Search for the cell housing the specified text and yield its (X, Y) center coordinate. 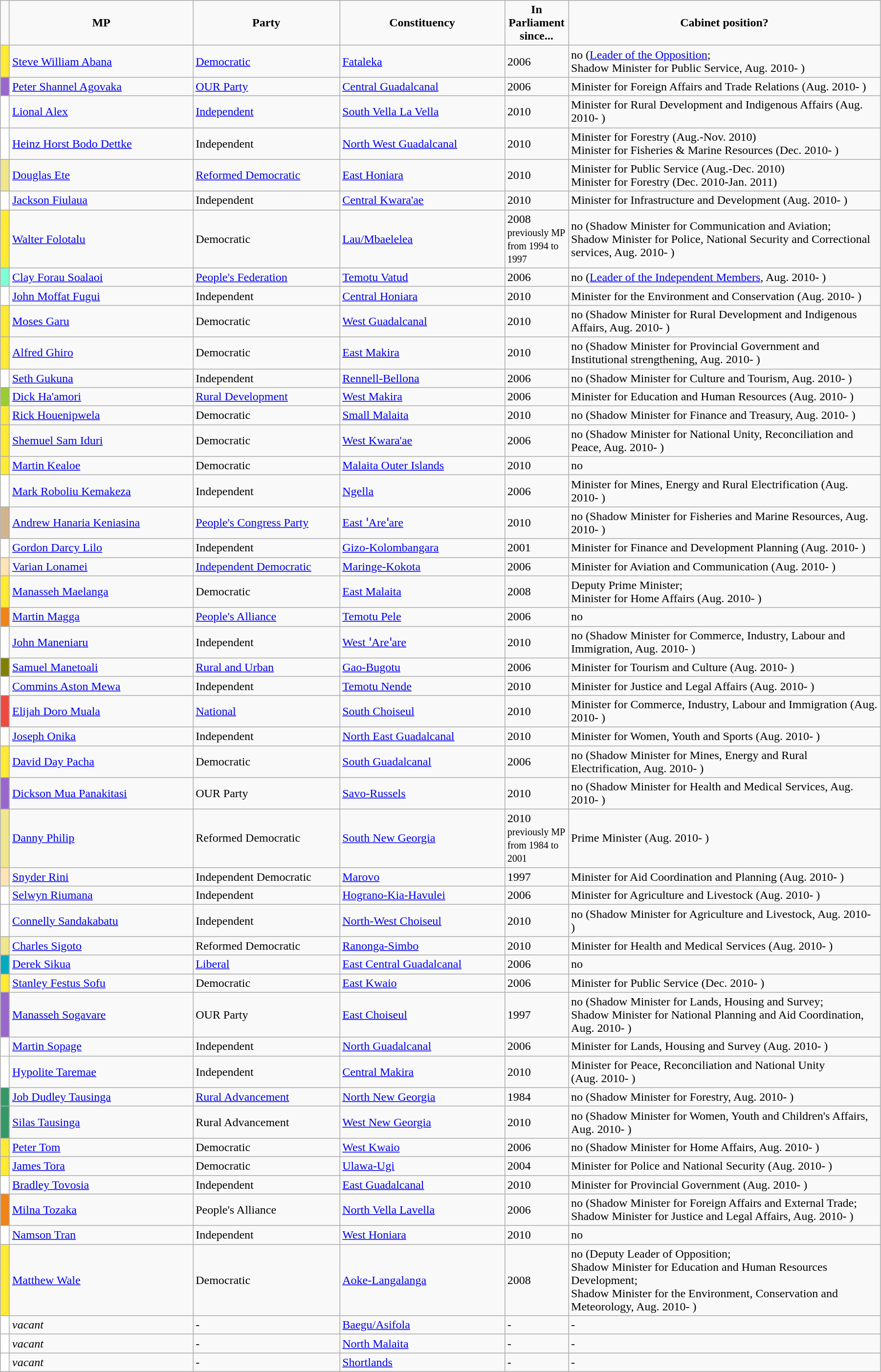
Minister for Agriculture and Livestock (Aug. 2010- ) (725, 895)
Minister for Aviation and Communication (Aug. 2010- ) (725, 566)
Ngella (422, 491)
Cabinet position? (725, 23)
2004 (536, 1166)
Minister for Commerce, Industry, Labour and Immigration (Aug. 2010- ) (725, 711)
Gizo-Kolombangara (422, 548)
Malaita Outer Islands (422, 466)
North Malaita (422, 1344)
no (Shadow Minister for Foreign Affairs and External Trade;Shadow Minister for Justice and Legal Affairs, Aug. 2010- ) (725, 1210)
Minister for Finance and Development Planning (Aug. 2010- ) (725, 548)
Gordon Darcy Lilo (101, 548)
no (Shadow Minister for Women, Youth and Children's Affairs, Aug. 2010- ) (725, 1122)
Rick Houenipwela (101, 415)
Temotu Pele (422, 617)
East ꞌAreꞌare (422, 523)
Party (266, 23)
no (Shadow Minister for Mines, Energy and Rural Electrification, Aug. 2010- ) (725, 762)
West New Georgia (422, 1122)
Minister for Justice and Legal Affairs (Aug. 2010- ) (725, 686)
South New Georgia (422, 839)
Charles Sigoto (101, 946)
Constituency (422, 23)
Danny Philip (101, 839)
Minister for Police and National Security (Aug. 2010- ) (725, 1166)
Minister for Rural Development and Indigenous Affairs (Aug. 2010- ) (725, 111)
Elijah Doro Muala (101, 711)
John Moffat Fugui (101, 296)
2001 (536, 548)
South Choiseul (422, 711)
Baegu/Asifola (422, 1325)
North Vella Lavella (422, 1210)
In Parliament since... (536, 23)
Manasseh Maelanga (101, 591)
Martin Kealoe (101, 466)
Ulawa-Ugi (422, 1166)
Matthew Wale (101, 1280)
Manasseh Sogavare (101, 1015)
Moses Garu (101, 321)
no (Shadow Minister for Commerce, Industry, Labour and Immigration, Aug. 2010- ) (725, 642)
Maringe-Kokota (422, 566)
West ꞌAreꞌare (422, 642)
People's Federation (266, 277)
Bradley Tovosia (101, 1184)
Minister for Forestry (Aug.-Nov. 2010)Minister for Fisheries & Marine Resources (Dec. 2010- ) (725, 144)
Joseph Onika (101, 736)
Selwyn Riumana (101, 895)
Lau/Mbaelelea (422, 239)
Liberal (266, 964)
Peter Tom (101, 1147)
South Vella La Vella (422, 111)
Minister for Provincial Government (Aug. 2010- ) (725, 1184)
East Central Guadalcanal (422, 964)
Temotu Vatud (422, 277)
Minister for Aid Coordination and Planning (Aug. 2010- ) (725, 877)
National (266, 711)
West Kwara'ae (422, 441)
Savo-Russels (422, 794)
Minister for Women, Youth and Sports (Aug. 2010- ) (725, 736)
Central Kwara'ae (422, 200)
Minister for Education and Human Resources (Aug. 2010- ) (725, 397)
North New Georgia (422, 1097)
Martin Magga (101, 617)
Minister for Health and Medical Services (Aug. 2010- ) (725, 946)
no (Shadow Minister for Lands, Housing and Survey;Shadow Minister for National Planning and Aid Coordination, Aug. 2010- ) (725, 1015)
no (Shadow Minister for National Unity, Reconciliation and Peace, Aug. 2010- ) (725, 441)
Shortlands (422, 1362)
James Tora (101, 1166)
Shemuel Sam Iduri (101, 441)
Walter Folotalu (101, 239)
East Honiara (422, 175)
Clay Forau Soalaoi (101, 277)
Central Makira (422, 1071)
Minister for Public Service (Aug.-Dec. 2010)Minister for Forestry (Dec. 2010-Jan. 2011) (725, 175)
East Kwaio (422, 983)
John Maneniaru (101, 642)
Rennell-Bellona (422, 378)
Peter Shannel Agovaka (101, 87)
Minister for the Environment and Conservation (Aug. 2010- ) (725, 296)
Prime Minister (Aug. 2010- ) (725, 839)
East Guadalcanal (422, 1184)
Mark Roboliu Kemakeza (101, 491)
East Makira (422, 353)
East Choiseul (422, 1015)
Jackson Fiulaua (101, 200)
Hypolite Taremae (101, 1071)
no (Shadow Minister for Communication and Aviation;Shadow Minister for Police, National Security and Correctional services, Aug. 2010- ) (725, 239)
Fataleka (422, 62)
Connelly Sandakabatu (101, 921)
no (Shadow Minister for Forestry, Aug. 2010- ) (725, 1097)
Rural and Urban (266, 667)
no (Leader of the Independent Members, Aug. 2010- ) (725, 277)
Small Malaita (422, 415)
West Guadalcanal (422, 321)
Derek Sikua (101, 964)
Central Guadalcanal (422, 87)
Namson Tran (101, 1235)
Dickson Mua Panakitasi (101, 794)
Job Dudley Tausinga (101, 1097)
Rural Development (266, 397)
Heinz Horst Bodo Dettke (101, 144)
no (Shadow Minister for Finance and Treasury, Aug. 2010- ) (725, 415)
Seth Gukuna (101, 378)
North West Guadalcanal (422, 144)
West Honiara (422, 1235)
no (Shadow Minister for Health and Medical Services, Aug. 2010- ) (725, 794)
Milna Tozaka (101, 1210)
Deputy Prime Minister;Minister for Home Affairs (Aug. 2010- ) (725, 591)
North Guadalcanal (422, 1046)
Lional Alex (101, 111)
Temotu Nende (422, 686)
no (Shadow Minister for Fisheries and Marine Resources, Aug. 2010- ) (725, 523)
no (Shadow Minister for Agriculture and Livestock, Aug. 2010- ) (725, 921)
North East Guadalcanal (422, 736)
Minister for Lands, Housing and Survey (Aug. 2010- ) (725, 1046)
2010previously MP from 1984 to 2001 (536, 839)
Douglas Ete (101, 175)
North-West Choiseul (422, 921)
Stanley Festus Sofu (101, 983)
no (Shadow Minister for Rural Development and Indigenous Affairs, Aug. 2010- ) (725, 321)
Central Honiara (422, 296)
Minister for Tourism and Culture (Aug. 2010- ) (725, 667)
West Makira (422, 397)
Aoke-Langalanga (422, 1280)
no (Leader of the Opposition;Shadow Minister for Public Service, Aug. 2010- ) (725, 62)
Minister for Mines, Energy and Rural Electrification (Aug. 2010- ) (725, 491)
1984 (536, 1097)
2008previously MP from 1994 to 1997 (536, 239)
Ranonga-Simbo (422, 946)
Samuel Manetoali (101, 667)
Minister for Public Service (Dec. 2010- ) (725, 983)
no (Shadow Minister for Provincial Government and Institutional strengthening, Aug. 2010- ) (725, 353)
Andrew Hanaria Keniasina (101, 523)
MP (101, 23)
People's Congress Party (266, 523)
Steve William Abana (101, 62)
Silas Tausinga (101, 1122)
Hograno-Kia-Havulei (422, 895)
East Malaita (422, 591)
Minister for Foreign Affairs and Trade Relations (Aug. 2010- ) (725, 87)
Dick Ha'amori (101, 397)
Snyder Rini (101, 877)
Minister for Infrastructure and Development (Aug. 2010- ) (725, 200)
West Kwaio (422, 1147)
no (Shadow Minister for Home Affairs, Aug. 2010- ) (725, 1147)
Martin Sopage (101, 1046)
no (Shadow Minister for Culture and Tourism, Aug. 2010- ) (725, 378)
Gao-Bugotu (422, 667)
Commins Aston Mewa (101, 686)
David Day Pacha (101, 762)
Minister for Peace, Reconciliation and National Unity(Aug. 2010- ) (725, 1071)
South Guadalcanal (422, 762)
Varian Lonamei (101, 566)
Alfred Ghiro (101, 353)
Marovo (422, 877)
